Determine the [x, y] coordinate at the center of the cell enclosing the given text.  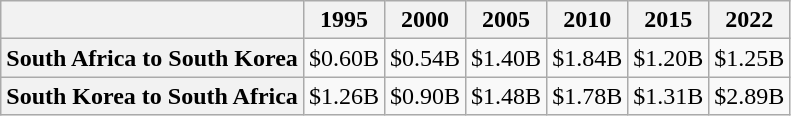
$1.48B [506, 96]
$1.78B [588, 96]
2015 [668, 20]
$1.25B [750, 58]
$2.89B [750, 96]
South Africa to South Korea [152, 58]
$0.90B [424, 96]
1995 [344, 20]
South Korea to South Africa [152, 96]
$1.31B [668, 96]
$1.20B [668, 58]
$1.84B [588, 58]
$1.40B [506, 58]
$0.60B [344, 58]
2005 [506, 20]
$1.26B [344, 96]
2010 [588, 20]
2022 [750, 20]
2000 [424, 20]
$0.54B [424, 58]
